Determine the [x, y] coordinate at the center of the cell enclosing the given text.  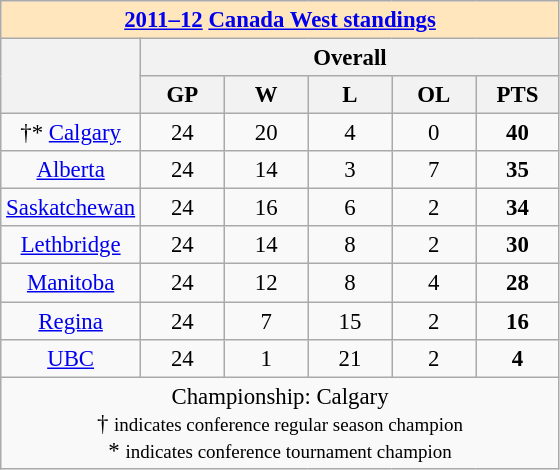
6 [350, 208]
PTS [518, 95]
GP [182, 95]
2011–12 Canada West standings [280, 20]
34 [518, 208]
Saskatchewan [71, 208]
21 [350, 358]
30 [518, 245]
L [350, 95]
Manitoba [71, 283]
Championship: Calgary † indicates conference regular season champion* indicates conference tournament champion [280, 423]
UBC [71, 358]
15 [350, 321]
†* Calgary [71, 133]
12 [266, 283]
OL [434, 95]
Alberta [71, 170]
Lethbridge [71, 245]
1 [266, 358]
0 [434, 133]
40 [518, 133]
20 [266, 133]
3 [350, 170]
W [266, 95]
Overall [350, 58]
Regina [71, 321]
35 [518, 170]
28 [518, 283]
